Locate the cell with the specified text and output its (X, Y) center coordinate. 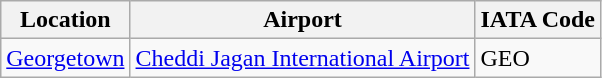
Georgetown (66, 58)
Cheddi Jagan International Airport (302, 58)
Location (66, 20)
GEO (538, 58)
IATA Code (538, 20)
Airport (302, 20)
